For the text-containing cell, return its midpoint in (x, y) coordinate format. 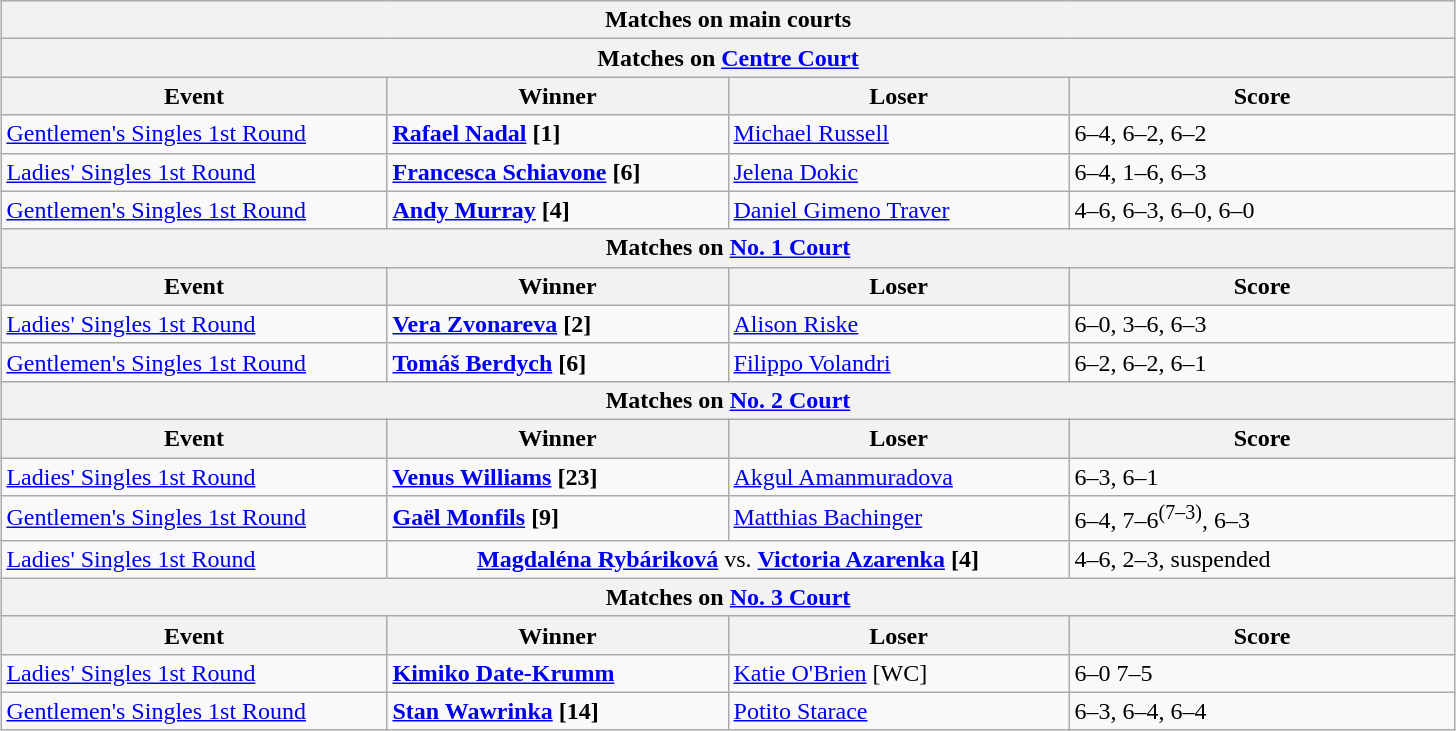
Venus Williams [23] (558, 477)
6–0, 3–6, 6–3 (1262, 324)
Andy Murray [4] (558, 210)
Michael Russell (898, 134)
Filippo Volandri (898, 362)
4–6, 2–3, suspended (1262, 559)
6–3, 6–1 (1262, 477)
6–3, 6–4, 6–4 (1262, 711)
4–6, 6–3, 6–0, 6–0 (1262, 210)
Daniel Gimeno Traver (898, 210)
Potito Starace (898, 711)
Matches on No. 3 Court (728, 597)
Gaël Monfils [9] (558, 518)
Alison Riske (898, 324)
Stan Wawrinka [14] (558, 711)
6–2, 6–2, 6–1 (1262, 362)
6–4, 6–2, 6–2 (1262, 134)
Matthias Bachinger (898, 518)
Kimiko Date-Krumm (558, 673)
Matches on No. 1 Court (728, 248)
Francesca Schiavone [6] (558, 172)
6–4, 1–6, 6–3 (1262, 172)
6–0 7–5 (1262, 673)
Matches on Centre Court (728, 58)
Rafael Nadal [1] (558, 134)
Vera Zvonareva [2] (558, 324)
Tomáš Berdych [6] (558, 362)
Jelena Dokic (898, 172)
Magdaléna Rybáriková vs. Victoria Azarenka [4] (728, 559)
Katie O'Brien [WC] (898, 673)
Matches on main courts (728, 20)
6–4, 7–6(7–3), 6–3 (1262, 518)
Matches on No. 2 Court (728, 400)
Akgul Amanmuradova (898, 477)
